Return [X, Y] of the center of cell containing provided text 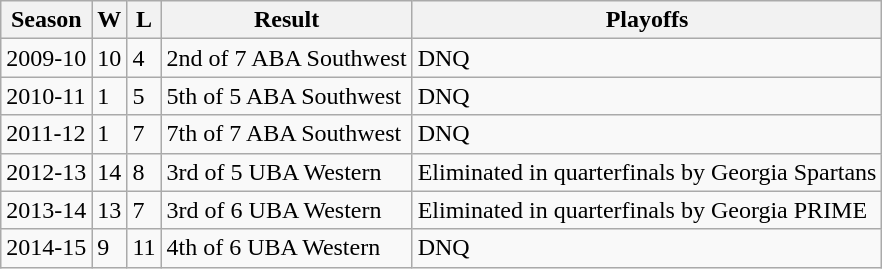
3rd of 5 UBA Western [286, 172]
2nd of 7 ABA Southwest [286, 58]
W [110, 20]
4th of 6 UBA Western [286, 248]
3rd of 6 UBA Western [286, 210]
Result [286, 20]
14 [110, 172]
Eliminated in quarterfinals by Georgia Spartans [647, 172]
2012-13 [46, 172]
11 [144, 248]
5 [144, 96]
L [144, 20]
10 [110, 58]
2013-14 [46, 210]
Playoffs [647, 20]
13 [110, 210]
4 [144, 58]
Season [46, 20]
8 [144, 172]
2011-12 [46, 134]
2009-10 [46, 58]
Eliminated in quarterfinals by Georgia PRIME [647, 210]
2010-11 [46, 96]
9 [110, 248]
2014-15 [46, 248]
5th of 5 ABA Southwest [286, 96]
7th of 7 ABA Southwest [286, 134]
